Pinpoint the cell where the given text exists, returning its (X, Y) midpoint coordinate. 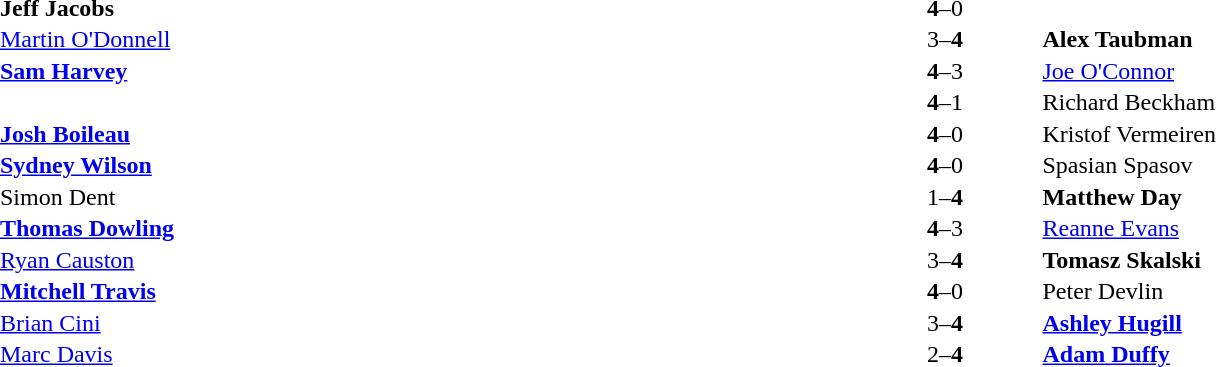
4–1 (944, 103)
1–4 (944, 197)
